Identify which cell holds the provided text, then report its [x, y] central coordinate. 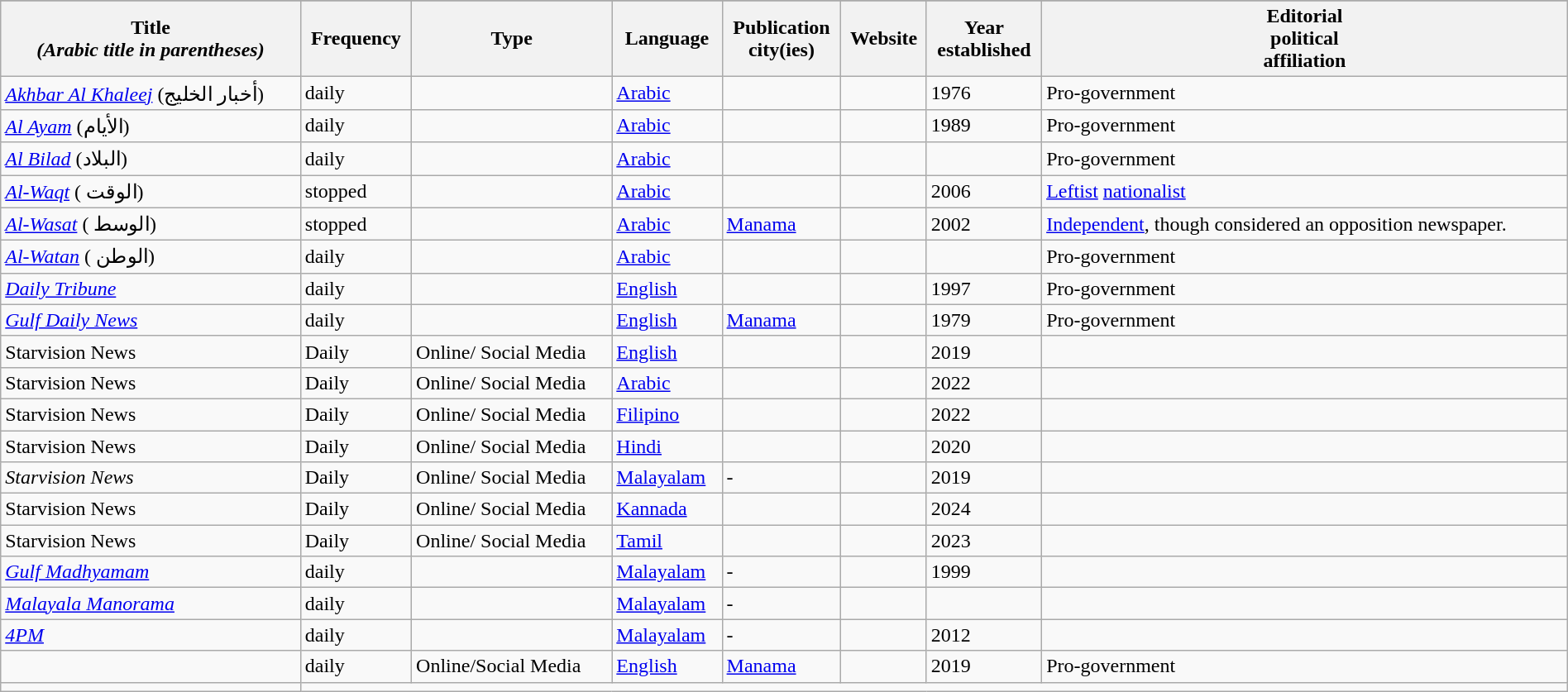
Al Bilad (البلاد) [151, 159]
1999 [984, 572]
2002 [984, 224]
Website [883, 39]
2012 [984, 635]
Title(Arabic title in parentheses) [151, 39]
1989 [984, 126]
Kannada [667, 509]
Al-Waqt ( الوقت) [151, 192]
Al-Watan ( الوطن) [151, 257]
Filipino [667, 414]
Al Ayam (الأيام) [151, 126]
Hindi [667, 446]
Gulf Madhyamam [151, 572]
Al-Wasat ( الوسط) [151, 224]
Tamil [667, 541]
Language [667, 39]
Leftist nationalist [1305, 192]
Akhbar Al Khaleej (أخبار الخليج) [151, 93]
2006 [984, 192]
Editorial political affiliation [1305, 39]
2020 [984, 446]
1997 [984, 289]
Daily Tribune [151, 289]
Online/Social Media [512, 666]
Independent, though considered an opposition newspaper. [1305, 224]
4PM [151, 635]
Publication city(ies) [782, 39]
Malayala Manorama [151, 604]
Gulf Daily News [151, 320]
1979 [984, 320]
Frequency [356, 39]
2024 [984, 509]
2023 [984, 541]
Yearestablished [984, 39]
1976 [984, 93]
Type [512, 39]
